Detect which cell encompasses the target text, then output its [x, y] center coordinate. 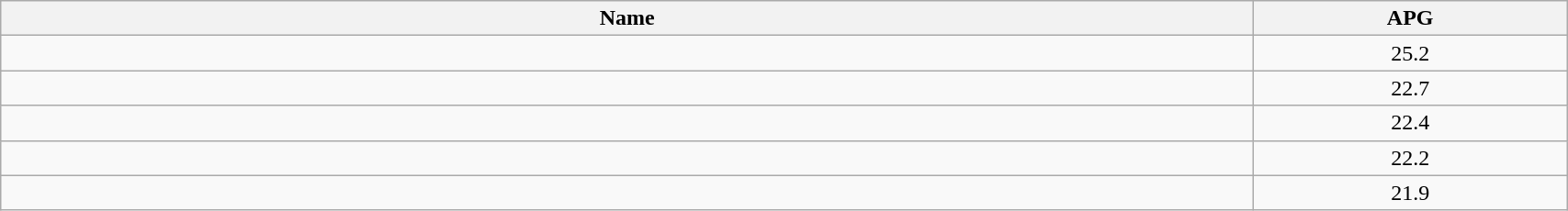
22.7 [1411, 88]
21.9 [1411, 193]
22.4 [1411, 123]
25.2 [1411, 53]
22.2 [1411, 158]
APG [1411, 18]
Name [627, 18]
